Detect which cell encompasses the target text, then output its [x, y] center coordinate. 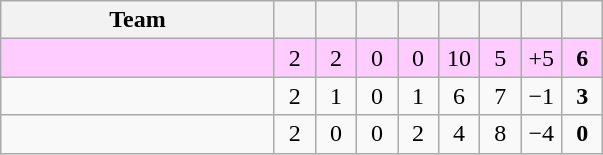
5 [500, 58]
+5 [542, 58]
Team [138, 20]
−4 [542, 134]
10 [460, 58]
7 [500, 96]
−1 [542, 96]
3 [582, 96]
8 [500, 134]
4 [460, 134]
